Return (X, Y) of the center of cell containing provided text 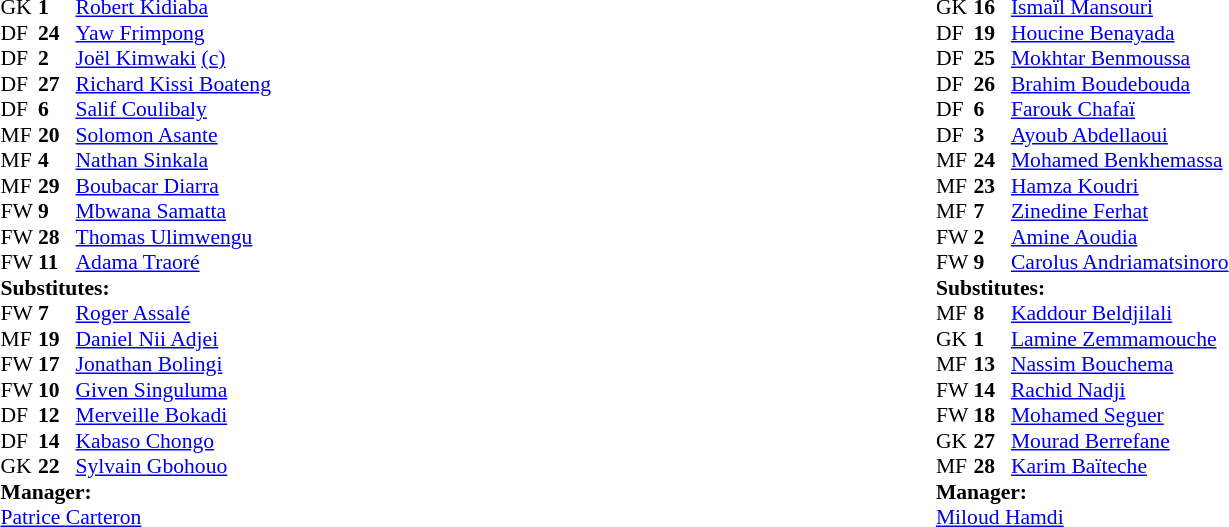
23 (992, 186)
26 (992, 84)
22 (57, 467)
Kaddour Beldjilali (1120, 313)
18 (992, 415)
25 (992, 59)
Mohamed Benkhemassa (1120, 161)
Mokhtar Benmoussa (1120, 59)
Solomon Asante (174, 135)
Carolus Andriamatsinoro (1120, 263)
Brahim Boudebouda (1120, 84)
Sylvain Gbohouo (174, 467)
Mohamed Seguer (1120, 415)
Ayoub Abdellaoui (1120, 135)
3 (992, 135)
29 (57, 186)
Karim Baïteche (1120, 467)
Adama Traoré (174, 263)
Joël Kimwaki (c) (174, 59)
Salif Coulibaly (174, 109)
Yaw Frimpong (174, 33)
Jonathan Bolingi (174, 365)
Mourad Berrefane (1120, 441)
1 (992, 339)
Thomas Ulimwengu (174, 237)
Zinedine Ferhat (1120, 211)
12 (57, 415)
Amine Aoudia (1120, 237)
Roger Assalé (174, 313)
Nassim Bouchema (1120, 365)
Kabaso Chongo (174, 441)
Farouk Chafaï (1120, 109)
Nathan Sinkala (174, 161)
Lamine Zemmamouche (1120, 339)
Richard Kissi Boateng (174, 84)
11 (57, 263)
17 (57, 365)
8 (992, 313)
Merveille Bokadi (174, 415)
Rachid Nadji (1120, 390)
4 (57, 161)
20 (57, 135)
10 (57, 390)
Daniel Nii Adjei (174, 339)
Boubacar Diarra (174, 186)
13 (992, 365)
Mbwana Samatta (174, 211)
Houcine Benayada (1120, 33)
Hamza Koudri (1120, 186)
Given Singuluma (174, 390)
